Detect which cell encompasses the target text, then output its (x, y) center coordinate. 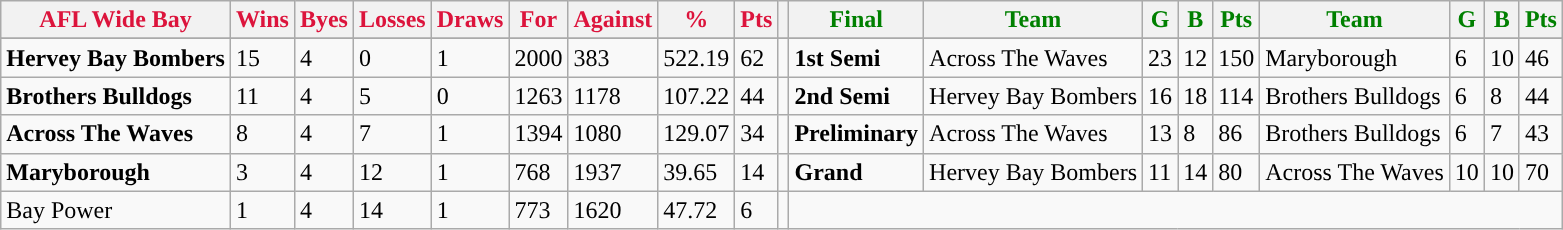
1st Semi (856, 58)
Against (613, 20)
1080 (613, 134)
Draws (470, 20)
70 (1540, 172)
% (696, 20)
1263 (538, 96)
23 (1160, 58)
107.22 (696, 96)
1178 (613, 96)
1394 (538, 134)
47.72 (696, 210)
16 (1160, 96)
3 (262, 172)
46 (1540, 58)
768 (538, 172)
773 (538, 210)
114 (1236, 96)
Preliminary (856, 134)
AFL Wide Bay (116, 20)
62 (756, 58)
129.07 (696, 134)
13 (1160, 134)
5 (392, 96)
86 (1236, 134)
For (538, 20)
383 (613, 58)
1937 (613, 172)
Final (856, 20)
Grand (856, 172)
80 (1236, 172)
Wins (262, 20)
Bay Power (116, 210)
Byes (324, 20)
18 (1196, 96)
1620 (613, 210)
Losses (392, 20)
2000 (538, 58)
39.65 (696, 172)
43 (1540, 134)
522.19 (696, 58)
15 (262, 58)
2nd Semi (856, 96)
150 (1236, 58)
34 (756, 134)
